Scan for the cell matching the given text and deliver its [X, Y] coordinate at center. 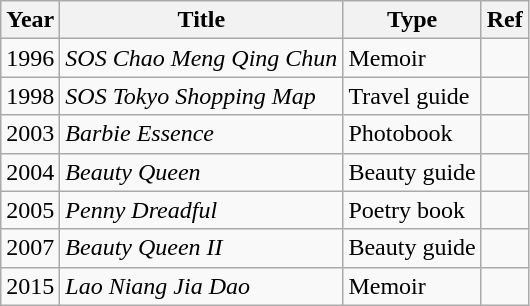
2015 [30, 286]
Lao Niang Jia Dao [202, 286]
Beauty Queen II [202, 248]
2004 [30, 172]
SOS Chao Meng Qing Chun [202, 58]
2007 [30, 248]
SOS Tokyo Shopping Map [202, 96]
Beauty Queen [202, 172]
Ref [504, 20]
Photobook [412, 134]
Barbie Essence [202, 134]
1998 [30, 96]
Penny Dreadful [202, 210]
2005 [30, 210]
Year [30, 20]
1996 [30, 58]
Travel guide [412, 96]
2003 [30, 134]
Title [202, 20]
Poetry book [412, 210]
Type [412, 20]
